Extract the [x, y] coordinate from the center of the cell holding the provided text.  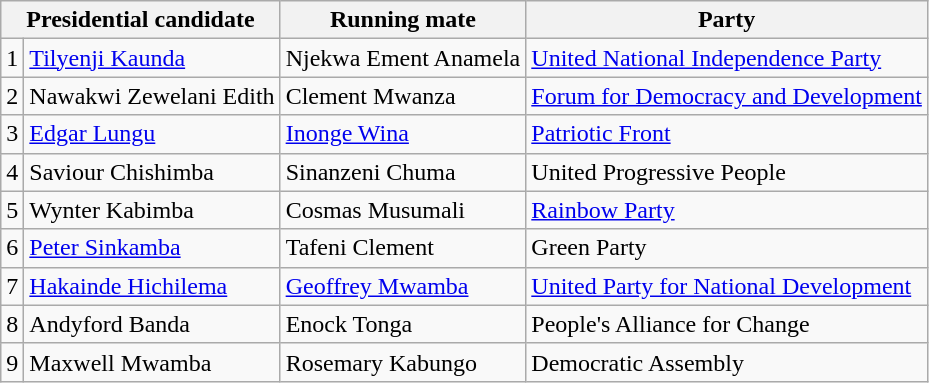
Wynter Kabimba [152, 210]
1 [12, 58]
6 [12, 248]
Cosmas Musumali [403, 210]
Party [727, 20]
7 [12, 286]
Saviour Chishimba [152, 172]
Clement Mwanza [403, 96]
Forum for Democracy and Development [727, 96]
Geoffrey Mwamba [403, 286]
8 [12, 324]
United Progressive People [727, 172]
Maxwell Mwamba [152, 362]
Njekwa Ement Anamela [403, 58]
Sinanzeni Chuma [403, 172]
Running mate [403, 20]
Edgar Lungu [152, 134]
Rainbow Party [727, 210]
United Party for National Development [727, 286]
4 [12, 172]
Nawakwi Zewelani Edith [152, 96]
5 [12, 210]
Enock Tonga [403, 324]
3 [12, 134]
2 [12, 96]
Peter Sinkamba [152, 248]
Tilyenji Kaunda [152, 58]
Andyford Banda [152, 324]
Tafeni Clement [403, 248]
Green Party [727, 248]
Rosemary Kabungo [403, 362]
Hakainde Hichilema [152, 286]
Inonge Wina [403, 134]
Presidential candidate [140, 20]
People's Alliance for Change [727, 324]
9 [12, 362]
United National Independence Party [727, 58]
Democratic Assembly [727, 362]
Patriotic Front [727, 134]
